Scan for the cell matching the given text and deliver its [X, Y] coordinate at center. 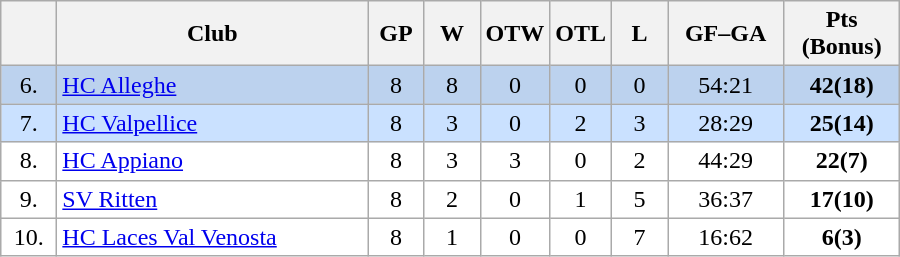
5 [640, 199]
L [640, 34]
54:21 [726, 85]
HC Appiano [212, 161]
25(14) [842, 123]
Pts (Bonus) [842, 34]
28:29 [726, 123]
6(3) [842, 237]
GF–GA [726, 34]
OTL [581, 34]
GP [396, 34]
6. [29, 85]
8. [29, 161]
22(7) [842, 161]
OTW [515, 34]
7. [29, 123]
SV Ritten [212, 199]
42(18) [842, 85]
16:62 [726, 237]
HC Valpellice [212, 123]
W [452, 34]
7 [640, 237]
HC Laces Val Venosta [212, 237]
HC Alleghe [212, 85]
9. [29, 199]
36:37 [726, 199]
17(10) [842, 199]
Club [212, 34]
44:29 [726, 161]
10. [29, 237]
